Capture the cell that displays the provided text and extract its [X, Y] central coordinate. 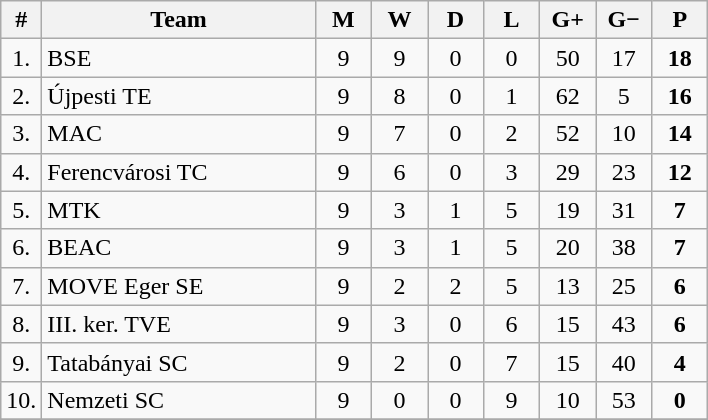
62 [568, 96]
6. [22, 248]
53 [624, 400]
12 [680, 172]
4. [22, 172]
2. [22, 96]
43 [624, 324]
16 [680, 96]
29 [568, 172]
8 [399, 96]
7. [22, 286]
Újpesti TE [179, 96]
19 [568, 210]
MTK [179, 210]
25 [624, 286]
BSE [179, 58]
13 [568, 286]
20 [568, 248]
23 [624, 172]
D [456, 20]
MAC [179, 134]
50 [568, 58]
III. ker. TVE [179, 324]
40 [624, 362]
# [22, 20]
10. [22, 400]
G+ [568, 20]
38 [624, 248]
Ferencvárosi TC [179, 172]
5. [22, 210]
W [399, 20]
4 [680, 362]
8. [22, 324]
Team [179, 20]
BEAC [179, 248]
9. [22, 362]
M [343, 20]
1. [22, 58]
L [512, 20]
3. [22, 134]
G− [624, 20]
MOVE Eger SE [179, 286]
17 [624, 58]
31 [624, 210]
14 [680, 134]
Tatabányai SC [179, 362]
52 [568, 134]
P [680, 20]
Nemzeti SC [179, 400]
18 [680, 58]
